For the text-containing cell, return its midpoint in [x, y] coordinate format. 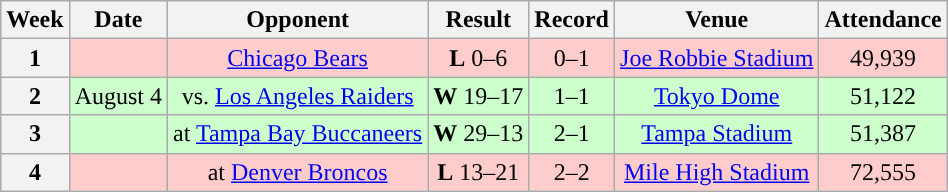
Week [35, 20]
4 [35, 172]
2 [35, 96]
Joe Robbie Stadium [717, 58]
Record [572, 20]
Chicago Bears [298, 58]
W 29–13 [478, 134]
Venue [717, 20]
Tokyo Dome [717, 96]
Date [118, 20]
Tampa Stadium [717, 134]
at Tampa Bay Buccaneers [298, 134]
1–1 [572, 96]
August 4 [118, 96]
49,939 [883, 58]
Result [478, 20]
W 19–17 [478, 96]
L 0–6 [478, 58]
Attendance [883, 20]
at Denver Broncos [298, 172]
3 [35, 134]
Mile High Stadium [717, 172]
2–1 [572, 134]
Opponent [298, 20]
2–2 [572, 172]
1 [35, 58]
0–1 [572, 58]
L 13–21 [478, 172]
51,122 [883, 96]
51,387 [883, 134]
vs. Los Angeles Raiders [298, 96]
72,555 [883, 172]
